Determine the [X, Y] coordinate at the center of the cell enclosing the given text.  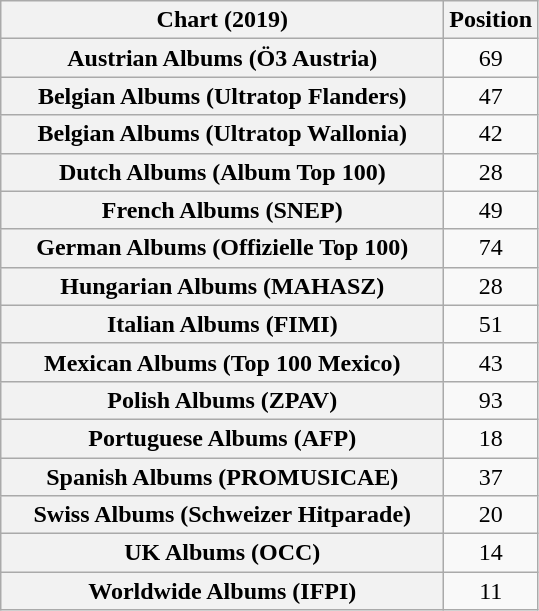
Chart (2019) [222, 20]
51 [491, 324]
14 [491, 553]
42 [491, 134]
47 [491, 96]
Spanish Albums (PROMUSICAE) [222, 477]
UK Albums (OCC) [222, 553]
German Albums (Offizielle Top 100) [222, 248]
43 [491, 362]
French Albums (SNEP) [222, 210]
Swiss Albums (Schweizer Hitparade) [222, 515]
74 [491, 248]
Belgian Albums (Ultratop Flanders) [222, 96]
Polish Albums (ZPAV) [222, 400]
11 [491, 591]
93 [491, 400]
Dutch Albums (Album Top 100) [222, 172]
Belgian Albums (Ultratop Wallonia) [222, 134]
Mexican Albums (Top 100 Mexico) [222, 362]
49 [491, 210]
Italian Albums (FIMI) [222, 324]
20 [491, 515]
69 [491, 58]
Hungarian Albums (MAHASZ) [222, 286]
Position [491, 20]
37 [491, 477]
18 [491, 438]
Worldwide Albums (IFPI) [222, 591]
Austrian Albums (Ö3 Austria) [222, 58]
Portuguese Albums (AFP) [222, 438]
